Scan for the cell matching the given text and deliver its (X, Y) coordinate at center. 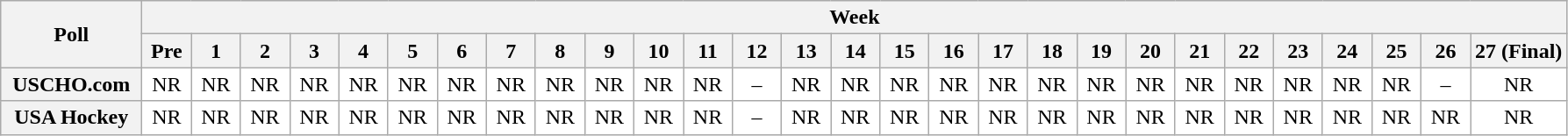
20 (1150, 51)
16 (954, 51)
10 (658, 51)
19 (1101, 51)
1 (216, 51)
11 (707, 51)
USA Hockey (72, 118)
24 (1347, 51)
26 (1445, 51)
9 (609, 51)
12 (757, 51)
25 (1396, 51)
18 (1052, 51)
13 (806, 51)
7 (511, 51)
14 (856, 51)
4 (363, 51)
Week (855, 18)
15 (905, 51)
Pre (167, 51)
8 (560, 51)
USCHO.com (72, 84)
23 (1298, 51)
22 (1249, 51)
5 (412, 51)
27 (Final) (1519, 51)
Poll (72, 34)
6 (462, 51)
3 (314, 51)
2 (265, 51)
17 (1003, 51)
21 (1199, 51)
